Capture the cell that displays the provided text and extract its (x, y) central coordinate. 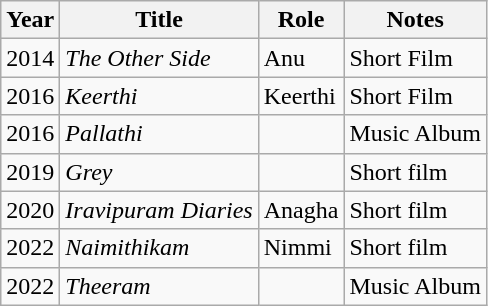
Iravipuram Diaries (159, 210)
Theeram (159, 286)
Year (30, 20)
2019 (30, 172)
Role (301, 20)
Pallathi (159, 134)
The Other Side (159, 58)
Naimithikam (159, 248)
2014 (30, 58)
Title (159, 20)
Anagha (301, 210)
Notes (415, 20)
2020 (30, 210)
Grey (159, 172)
Anu (301, 58)
Nimmi (301, 248)
